Return the (x, y) coordinate for the center point of the cell that contains the specified text.  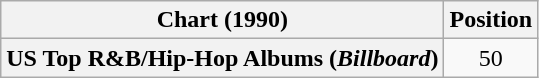
Chart (1990) (222, 20)
US Top R&B/Hip-Hop Albums (Billboard) (222, 58)
Position (491, 20)
50 (491, 58)
